Return (x, y) of the center of cell containing provided text 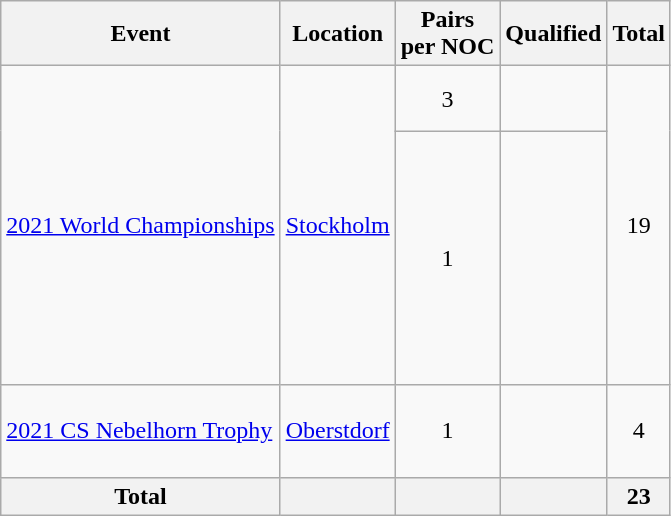
Oberstdorf (338, 431)
Stockholm (338, 226)
23 (639, 496)
Location (338, 34)
Qualified (554, 34)
19 (639, 226)
3 (448, 98)
2021 World Championships (140, 226)
Pairs per NOC (448, 34)
Event (140, 34)
4 (639, 431)
2021 CS Nebelhorn Trophy (140, 431)
